Capture the cell that displays the provided text and extract its [X, Y] central coordinate. 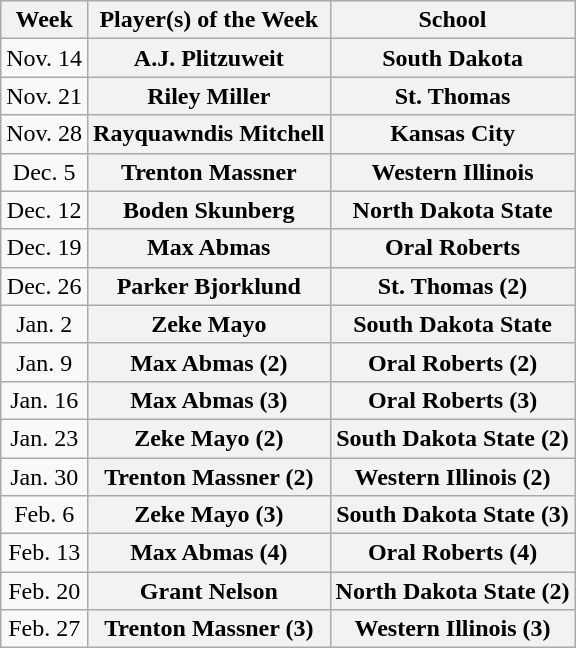
Dec. 26 [44, 286]
Max Abmas (2) [209, 362]
Zeke Mayo (3) [209, 515]
Feb. 13 [44, 553]
Jan. 16 [44, 400]
Western Illinois (3) [452, 629]
Feb. 6 [44, 515]
Boden Skunberg [209, 210]
Kansas City [452, 134]
Max Abmas (4) [209, 553]
Oral Roberts [452, 248]
A.J. Plitzuweit [209, 58]
Feb. 27 [44, 629]
School [452, 20]
Week [44, 20]
Feb. 20 [44, 591]
St. Thomas [452, 96]
Oral Roberts (2) [452, 362]
Grant Nelson [209, 591]
Rayquawndis Mitchell [209, 134]
North Dakota State (2) [452, 591]
St. Thomas (2) [452, 286]
Max Abmas (3) [209, 400]
Dec. 19 [44, 248]
Nov. 21 [44, 96]
South Dakota State [452, 324]
South Dakota [452, 58]
South Dakota State (2) [452, 438]
Jan. 23 [44, 438]
Jan. 9 [44, 362]
Parker Bjorklund [209, 286]
Player(s) of the Week [209, 20]
Oral Roberts (3) [452, 400]
Trenton Massner (3) [209, 629]
Nov. 14 [44, 58]
Western Illinois [452, 172]
Dec. 12 [44, 210]
Max Abmas [209, 248]
Western Illinois (2) [452, 477]
Dec. 5 [44, 172]
North Dakota State [452, 210]
Oral Roberts (4) [452, 553]
Nov. 28 [44, 134]
South Dakota State (3) [452, 515]
Trenton Massner [209, 172]
Trenton Massner (2) [209, 477]
Zeke Mayo [209, 324]
Jan. 30 [44, 477]
Jan. 2 [44, 324]
Zeke Mayo (2) [209, 438]
Riley Miller [209, 96]
